Provide the [x, y] coordinate of the cell's center where the given text is located.  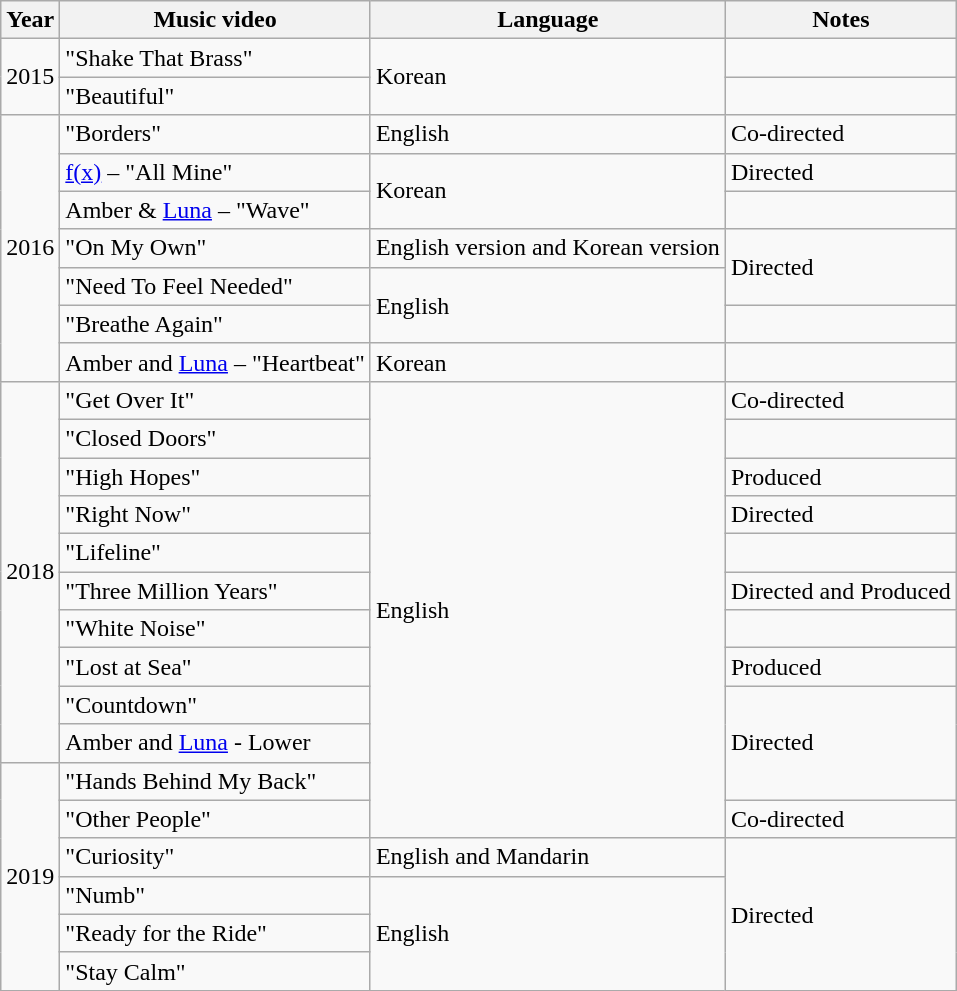
"Three Million Years" [216, 591]
Amber and Luna - Lower [216, 743]
English version and Korean version [548, 248]
f(x) – "All Mine" [216, 172]
"High Hopes" [216, 477]
"Borders" [216, 134]
"Lifeline" [216, 553]
"Hands Behind My Back" [216, 781]
2016 [30, 248]
2018 [30, 572]
English and Mandarin [548, 857]
"Other People" [216, 819]
"Get Over It" [216, 400]
"Closed Doors" [216, 438]
"White Noise" [216, 629]
Language [548, 20]
"Beautiful" [216, 96]
"Need To Feel Needed" [216, 286]
"Breathe Again" [216, 324]
Year [30, 20]
"Right Now" [216, 515]
Music video [216, 20]
"On My Own" [216, 248]
"Stay Calm" [216, 971]
Notes [840, 20]
"Numb" [216, 895]
2015 [30, 77]
2019 [30, 876]
"Lost at Sea" [216, 667]
Amber & Luna – "Wave" [216, 210]
"Ready for the Ride" [216, 933]
"Shake That Brass" [216, 58]
Directed and Produced [840, 591]
"Curiosity" [216, 857]
"Countdown" [216, 705]
Amber and Luna – "Heartbeat" [216, 362]
